Identify which cell holds the provided text, then report its (X, Y) central coordinate. 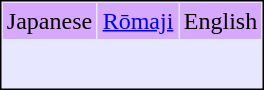
Rōmaji (138, 21)
English (220, 21)
Japanese (49, 21)
